Capture the cell that displays the provided text and extract its [x, y] central coordinate. 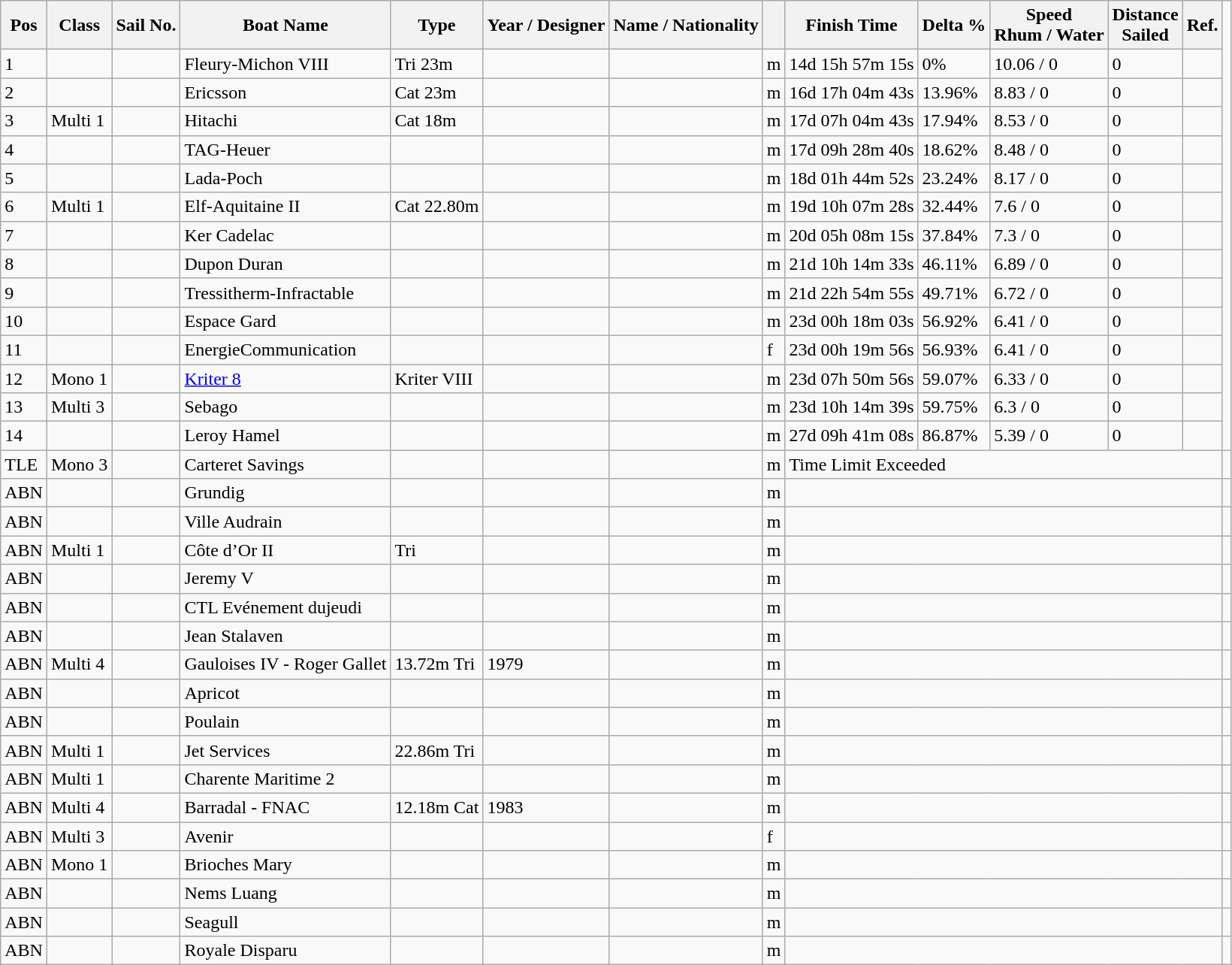
Type [437, 26]
8.53 / 0 [1049, 121]
Sail No. [146, 26]
8.48 / 0 [1049, 150]
Ref. [1202, 26]
16d 17h 04m 43s [852, 92]
Fleury-Michon VIII [285, 64]
Avenir [285, 836]
23d 07h 50m 56s [852, 378]
8.17 / 0 [1049, 178]
1979 [546, 664]
22.86m Tri [437, 750]
1 [24, 64]
23d 00h 18m 03s [852, 321]
Espace Gard [285, 321]
Speed Rhum / Water [1049, 26]
Gauloises IV - Roger Gallet [285, 664]
Tri 23m [437, 64]
6.89 / 0 [1049, 264]
13.72m Tri [437, 664]
Cat 18m [437, 121]
17d 09h 28m 40s [852, 150]
Jean Stalaven [285, 636]
Ville Audrain [285, 522]
19d 10h 07m 28s [852, 207]
Cat 22.80m [437, 207]
56.93% [954, 349]
Hitachi [285, 121]
Kriter VIII [437, 378]
7 [24, 235]
7.3 / 0 [1049, 235]
Distance Sailed [1145, 26]
21d 22h 54m 55s [852, 292]
Dupon Duran [285, 264]
Côte d’Or II [285, 550]
7.6 / 0 [1049, 207]
Class [79, 26]
Cat 23m [437, 92]
12.18m Cat [437, 807]
Mono 3 [79, 464]
56.92% [954, 321]
Time Limit Exceeded [1004, 464]
Ker Cadelac [285, 235]
Poulain [285, 721]
Grundig [285, 493]
Leroy Hamel [285, 436]
Nems Luang [285, 894]
27d 09h 41m 08s [852, 436]
13 [24, 407]
23d 10h 14m 39s [852, 407]
4 [24, 150]
86.87% [954, 436]
Lada-Poch [285, 178]
TAG-Heuer [285, 150]
20d 05h 08m 15s [852, 235]
18.62% [954, 150]
6.3 / 0 [1049, 407]
14 [24, 436]
Boat Name [285, 26]
2 [24, 92]
14d 15h 57m 15s [852, 64]
10 [24, 321]
Delta % [954, 26]
CTL Evénement dujeudi [285, 607]
Apricot [285, 693]
5 [24, 178]
Charente Maritime 2 [285, 779]
3 [24, 121]
1983 [546, 807]
59.07% [954, 378]
17d 07h 04m 43s [852, 121]
Finish Time [852, 26]
9 [24, 292]
Seagull [285, 922]
23.24% [954, 178]
23d 00h 19m 56s [852, 349]
6.33 / 0 [1049, 378]
46.11% [954, 264]
32.44% [954, 207]
49.71% [954, 292]
37.84% [954, 235]
18d 01h 44m 52s [852, 178]
6 [24, 207]
11 [24, 349]
EnergieCommunication [285, 349]
Kriter 8 [285, 378]
59.75% [954, 407]
Barradal - FNAC [285, 807]
Royale Disparu [285, 951]
10.06 / 0 [1049, 64]
8.83 / 0 [1049, 92]
17.94% [954, 121]
6.72 / 0 [1049, 292]
Sebago [285, 407]
0% [954, 64]
Carteret Savings [285, 464]
Elf-Aquitaine II [285, 207]
5.39 / 0 [1049, 436]
Ericsson [285, 92]
TLE [24, 464]
Year / Designer [546, 26]
Jeremy V [285, 579]
Pos [24, 26]
Tressitherm-Infractable [285, 292]
Brioches Mary [285, 865]
Tri [437, 550]
Name / Nationality [686, 26]
21d 10h 14m 33s [852, 264]
8 [24, 264]
Jet Services [285, 750]
12 [24, 378]
13.96% [954, 92]
